Provide the (X, Y) coordinate of the cell's center where the given text is located.  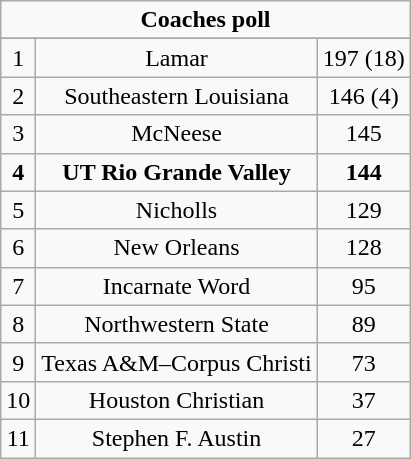
4 (18, 172)
Texas A&M–Corpus Christi (176, 362)
5 (18, 210)
89 (364, 324)
Stephen F. Austin (176, 438)
New Orleans (176, 248)
73 (364, 362)
Nicholls (176, 210)
11 (18, 438)
146 (4) (364, 96)
95 (364, 286)
145 (364, 134)
2 (18, 96)
7 (18, 286)
144 (364, 172)
Northwestern State (176, 324)
6 (18, 248)
37 (364, 400)
Incarnate Word (176, 286)
10 (18, 400)
128 (364, 248)
Southeastern Louisiana (176, 96)
8 (18, 324)
1 (18, 58)
27 (364, 438)
197 (18) (364, 58)
Houston Christian (176, 400)
Coaches poll (206, 20)
Lamar (176, 58)
McNeese (176, 134)
UT Rio Grande Valley (176, 172)
9 (18, 362)
3 (18, 134)
129 (364, 210)
